Locate the cell with the specified text and output its (x, y) center coordinate. 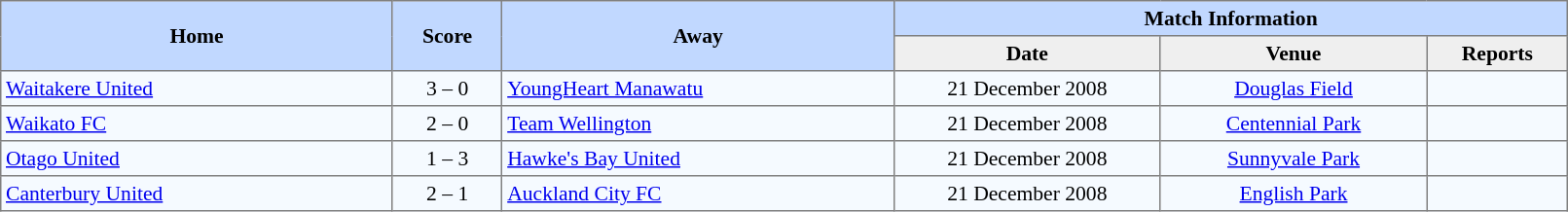
Team Wellington (699, 124)
Away (699, 36)
Centennial Park (1294, 124)
Venue (1294, 53)
2 – 0 (448, 124)
Reports (1497, 53)
Otago United (197, 159)
YoungHeart Manawatu (699, 88)
Home (197, 36)
2 – 1 (448, 194)
Date (1027, 53)
1 – 3 (448, 159)
Score (448, 36)
Waikato FC (197, 124)
Waitakere United (197, 88)
English Park (1294, 194)
Douglas Field (1294, 88)
Canterbury United (197, 194)
Auckland City FC (699, 194)
3 – 0 (448, 88)
Sunnyvale Park (1294, 159)
Hawke's Bay United (699, 159)
Match Information (1230, 18)
